Extract the [X, Y] coordinate from the center of the cell holding the provided text.  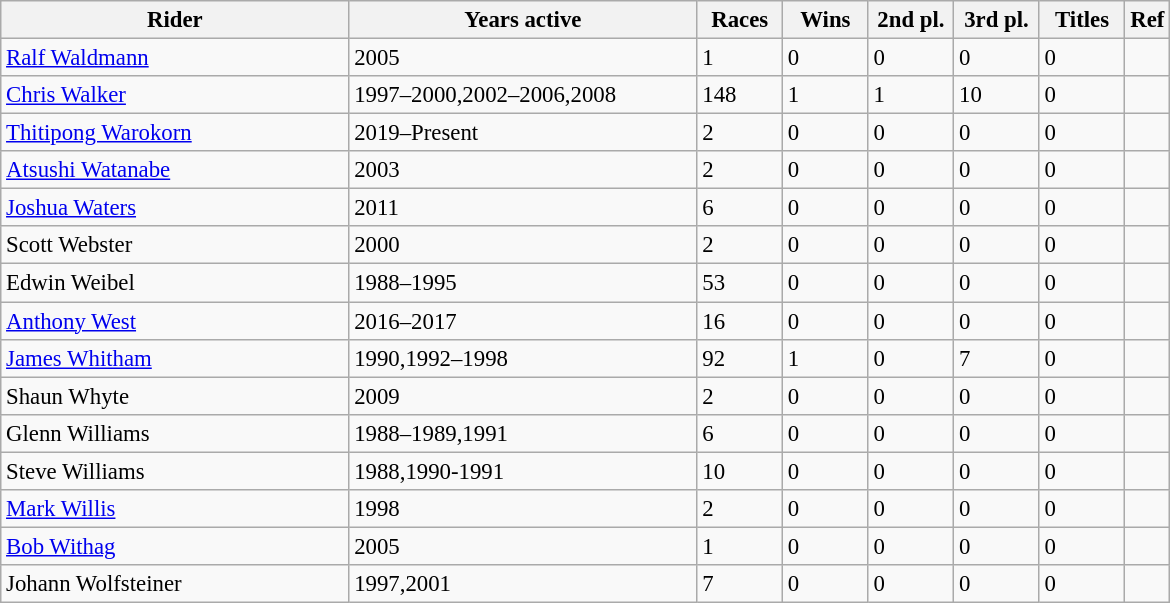
Wins [826, 20]
2003 [523, 170]
Joshua Waters [175, 208]
Chris Walker [175, 95]
Ralf Waldmann [175, 58]
2019–Present [523, 133]
3rd pl. [997, 20]
Scott Webster [175, 245]
2000 [523, 245]
James Whitham [175, 358]
Years active [523, 20]
2nd pl. [911, 20]
Anthony West [175, 321]
1988–1995 [523, 283]
Edwin Weibel [175, 283]
2016–2017 [523, 321]
1997,2001 [523, 584]
Shaun Whyte [175, 396]
Rider [175, 20]
2011 [523, 208]
Johann Wolfsteiner [175, 584]
Glenn Williams [175, 433]
Ref [1148, 20]
Bob Withag [175, 546]
1998 [523, 509]
Atsushi Watanabe [175, 170]
1990,1992–1998 [523, 358]
53 [740, 283]
Titles [1082, 20]
1988–1989,1991 [523, 433]
Mark Willis [175, 509]
1997–2000,2002–2006,2008 [523, 95]
1988,1990-1991 [523, 471]
148 [740, 95]
16 [740, 321]
Thitipong Warokorn [175, 133]
Races [740, 20]
Steve Williams [175, 471]
2009 [523, 396]
92 [740, 358]
